Find where the given text appears and provide that cell's center as (x, y) coordinate. 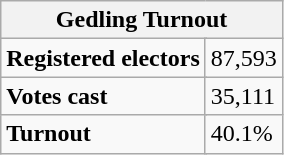
87,593 (244, 58)
Votes cast (104, 96)
Gedling Turnout (142, 20)
35,111 (244, 96)
Turnout (104, 134)
Registered electors (104, 58)
40.1% (244, 134)
